Capture the cell that displays the provided text and extract its [x, y] central coordinate. 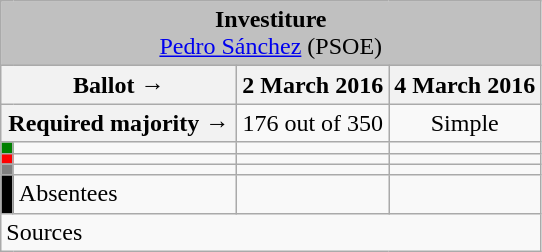
Absentees [125, 194]
Sources [271, 232]
Required majority → [119, 123]
176 out of 350 [313, 123]
Simple [465, 123]
4 March 2016 [465, 85]
2 March 2016 [313, 85]
Ballot → [119, 85]
InvestiturePedro Sánchez (PSOE) [271, 34]
